Pinpoint the cell where the given text exists, returning its [X, Y] midpoint coordinate. 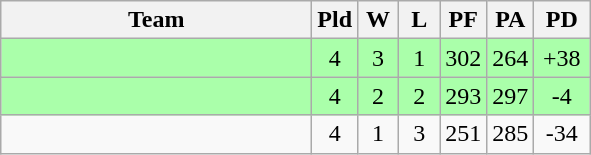
297 [510, 96]
PD [562, 20]
264 [510, 58]
L [420, 20]
+38 [562, 58]
-34 [562, 134]
W [378, 20]
285 [510, 134]
Team [156, 20]
Pld [335, 20]
251 [464, 134]
PA [510, 20]
302 [464, 58]
-4 [562, 96]
PF [464, 20]
293 [464, 96]
